Pinpoint the cell where the given text exists, returning its [x, y] midpoint coordinate. 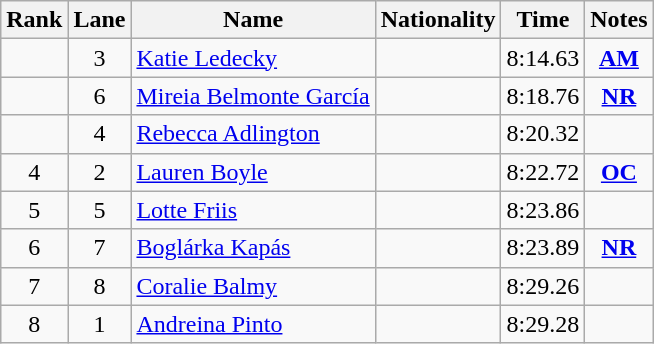
Lotte Friis [253, 210]
8:29.26 [543, 286]
Name [253, 20]
8:18.76 [543, 96]
2 [100, 172]
8:23.89 [543, 248]
8:29.28 [543, 324]
Notes [619, 20]
Rank [34, 20]
1 [100, 324]
Time [543, 20]
Andreina Pinto [253, 324]
Nationality [438, 20]
Coralie Balmy [253, 286]
8:20.32 [543, 134]
8:23.86 [543, 210]
Mireia Belmonte García [253, 96]
8:22.72 [543, 172]
Lauren Boyle [253, 172]
OC [619, 172]
AM [619, 58]
Lane [100, 20]
Katie Ledecky [253, 58]
Rebecca Adlington [253, 134]
Boglárka Kapás [253, 248]
8:14.63 [543, 58]
3 [100, 58]
